Identify which cell holds the provided text, then report its (x, y) central coordinate. 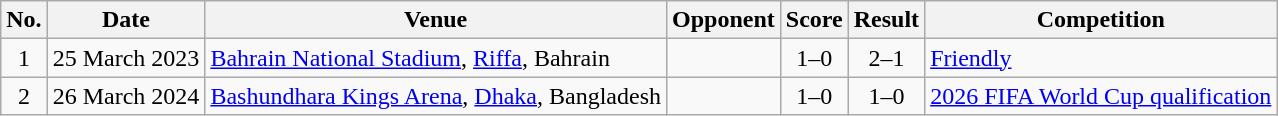
Date (126, 20)
Venue (436, 20)
2026 FIFA World Cup qualification (1101, 96)
2 (24, 96)
Score (814, 20)
Bashundhara Kings Arena, Dhaka, Bangladesh (436, 96)
Opponent (724, 20)
2–1 (886, 58)
No. (24, 20)
1 (24, 58)
25 March 2023 (126, 58)
Competition (1101, 20)
Result (886, 20)
Bahrain National Stadium, Riffa, Bahrain (436, 58)
26 March 2024 (126, 96)
Friendly (1101, 58)
